Find where the given text appears and provide that cell's center as (x, y) coordinate. 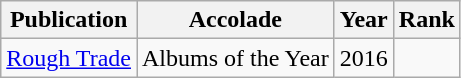
Rank (426, 20)
Year (364, 20)
Albums of the Year (235, 58)
Publication (69, 20)
Rough Trade (69, 58)
Accolade (235, 20)
2016 (364, 58)
